Capture the cell that displays the provided text and extract its [x, y] central coordinate. 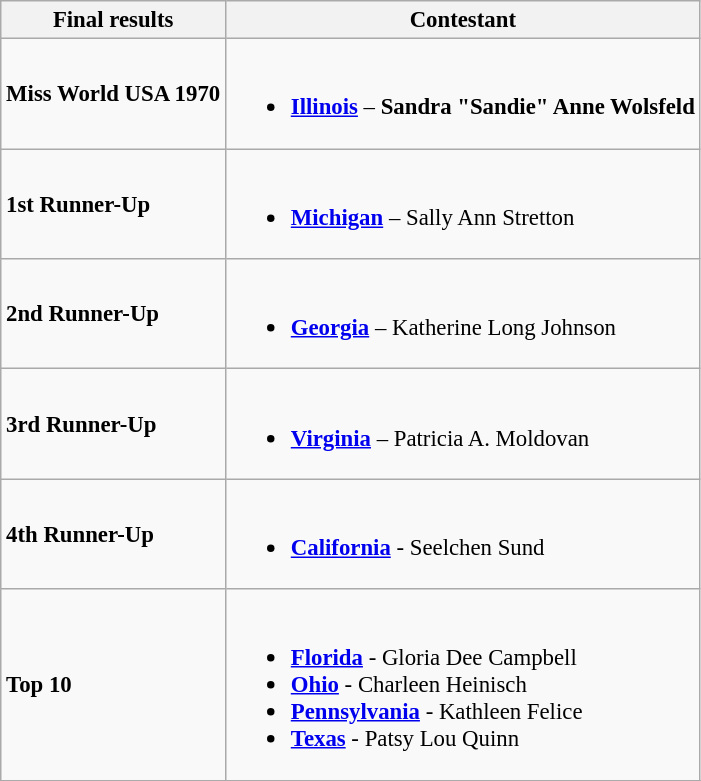
4th Runner-Up [114, 534]
California - Seelchen Sund [462, 534]
Virginia – Patricia A. Moldovan [462, 424]
Illinois – Sandra "Sandie" Anne Wolsfeld [462, 94]
3rd Runner-Up [114, 424]
Top 10 [114, 684]
Florida - Gloria Dee Campbell Ohio - Charleen Heinisch Pennsylvania - Kathleen Felice Texas - Patsy Lou Quinn [462, 684]
Miss World USA 1970 [114, 94]
Michigan – Sally Ann Stretton [462, 204]
2nd Runner-Up [114, 314]
Contestant [462, 20]
Georgia – Katherine Long Johnson [462, 314]
1st Runner-Up [114, 204]
Final results [114, 20]
